Detect which cell encompasses the target text, then output its (X, Y) center coordinate. 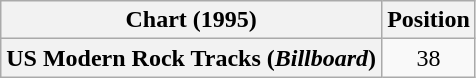
Chart (1995) (192, 20)
US Modern Rock Tracks (Billboard) (192, 58)
Position (429, 20)
38 (429, 58)
